Pinpoint the cell where the given text exists, returning its [x, y] midpoint coordinate. 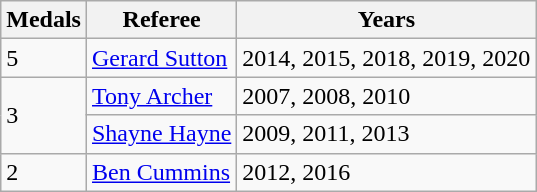
Tony Archer [161, 96]
5 [44, 58]
Medals [44, 20]
2 [44, 172]
2007, 2008, 2010 [386, 96]
2009, 2011, 2013 [386, 134]
3 [44, 115]
Gerard Sutton [161, 58]
Referee [161, 20]
2012, 2016 [386, 172]
Years [386, 20]
2014, 2015, 2018, 2019, 2020 [386, 58]
Ben Cummins [161, 172]
Shayne Hayne [161, 134]
